Provide the [X, Y] coordinate of the cell's center where the given text is located.  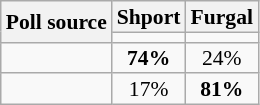
Shport [149, 16]
Furgal [222, 16]
74% [149, 58]
Poll source [56, 22]
17% [149, 90]
24% [222, 58]
81% [222, 90]
